Provide the (x, y) coordinate of the cell's center where the given text is located.  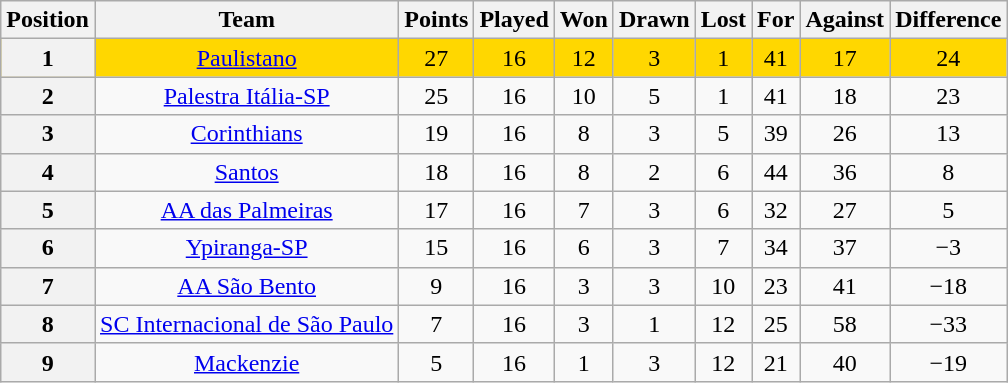
Team (246, 20)
−33 (948, 324)
15 (436, 248)
36 (845, 172)
21 (776, 362)
24 (948, 58)
AA São Bento (246, 286)
AA das Palmeiras (246, 210)
34 (776, 248)
Corinthians (246, 134)
Santos (246, 172)
19 (436, 134)
44 (776, 172)
37 (845, 248)
Position (48, 20)
58 (845, 324)
4 (48, 172)
40 (845, 362)
−3 (948, 248)
Played (514, 20)
SC Internacional de São Paulo (246, 324)
Against (845, 20)
13 (948, 134)
Points (436, 20)
26 (845, 134)
39 (776, 134)
Ypiranga-SP (246, 248)
−19 (948, 362)
For (776, 20)
32 (776, 210)
Palestra Itália-SP (246, 96)
Mackenzie (246, 362)
Won (584, 20)
Drawn (654, 20)
−18 (948, 286)
Lost (723, 20)
Paulistano (246, 58)
Difference (948, 20)
